Return [x, y] of the center of cell containing provided text 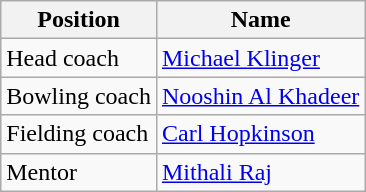
Nooshin Al Khadeer [260, 96]
Head coach [79, 58]
Position [79, 20]
Name [260, 20]
Carl Hopkinson [260, 134]
Fielding coach [79, 134]
Bowling coach [79, 96]
Michael Klinger [260, 58]
Mithali Raj [260, 172]
Mentor [79, 172]
